Detect which cell encompasses the target text, then output its (x, y) center coordinate. 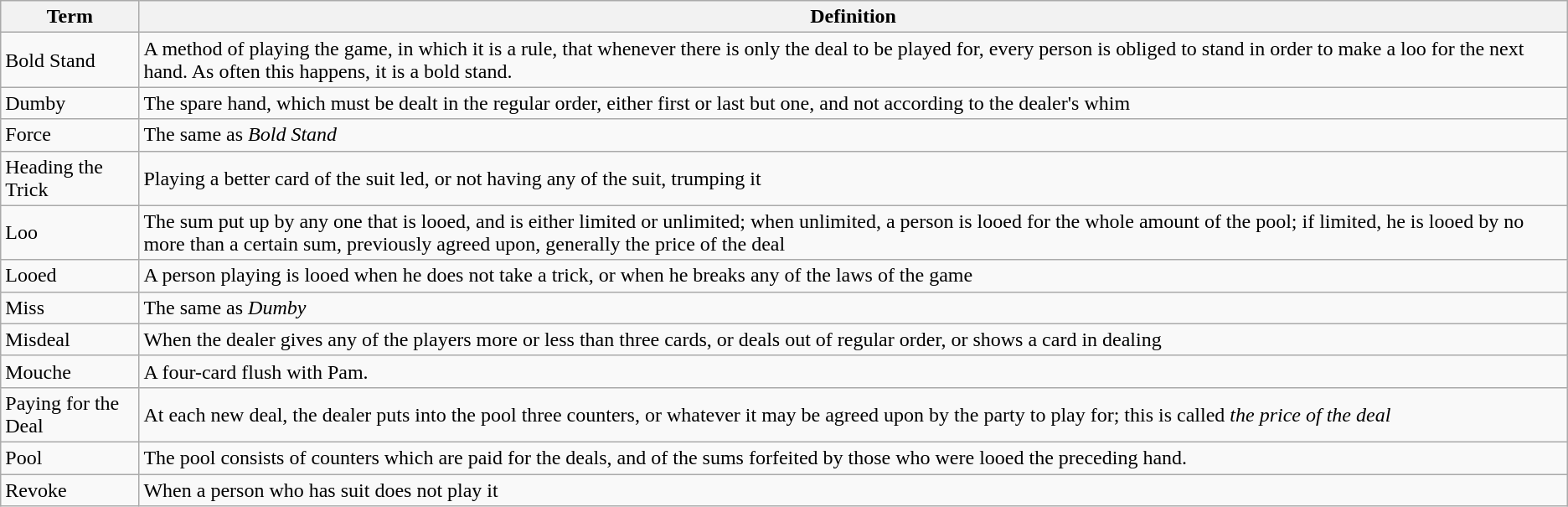
Heading the Trick (70, 178)
When a person who has suit does not play it (853, 490)
A four-card flush with Pam. (853, 371)
The same as Bold Stand (853, 135)
Term (70, 17)
Dumby (70, 103)
Pool (70, 458)
Bold Stand (70, 60)
The same as Dumby (853, 308)
The pool consists of counters which are paid for the deals, and of the sums forfeited by those who were looed the preceding hand. (853, 458)
When the dealer gives any of the players more or less than three cards, or deals out of regular order, or shows a card in dealing (853, 339)
Revoke (70, 490)
Looed (70, 276)
The spare hand, which must be dealt in the regular order, either first or last but one, and not according to the dealer's whim (853, 103)
Loo (70, 233)
Mouche (70, 371)
Definition (853, 17)
A person playing is looed when he does not take a trick, or when he breaks any of the laws of the game (853, 276)
Force (70, 135)
Playing a better card of the suit led, or not having any of the suit, trumping it (853, 178)
Miss (70, 308)
Paying for the Deal (70, 414)
Misdeal (70, 339)
